Return [X, Y] of the center of cell containing provided text 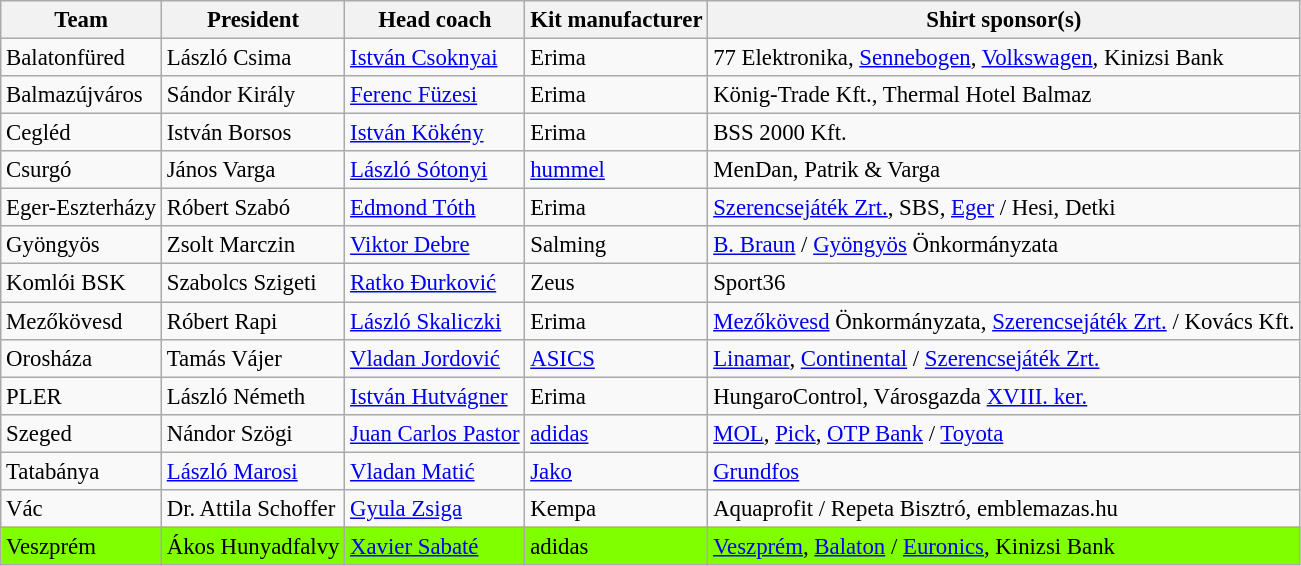
Ferenc Füzesi [435, 95]
Sándor Király [252, 95]
Veszprém [82, 546]
Tamás Vájer [252, 358]
Balmazújváros [82, 95]
Mezőkövesd Önkormányzata, Szerencsejáték Zrt. / Kovács Kft. [1004, 321]
Shirt sponsor(s) [1004, 20]
Sport36 [1004, 283]
König-Trade Kft., Thermal Hotel Balmaz [1004, 95]
Salming [616, 245]
Róbert Szabó [252, 208]
Zeus [616, 283]
Jako [616, 471]
B. Braun / Gyöngyös Önkormányzata [1004, 245]
Dr. Attila Schoffer [252, 509]
hummel [616, 170]
László Csima [252, 58]
ASICS [616, 358]
István Hutvágner [435, 396]
Ákos Hunyadfalvy [252, 546]
Szeged [82, 433]
BSS 2000 Kft. [1004, 133]
Edmond Tóth [435, 208]
Gyöngyös [82, 245]
László Sótonyi [435, 170]
Vác [82, 509]
Xavier Sabaté [435, 546]
Zsolt Marczin [252, 245]
Viktor Debre [435, 245]
Kempa [616, 509]
MenDan, Patrik & Varga [1004, 170]
István Csoknyai [435, 58]
Komlói BSK [82, 283]
Cegléd [82, 133]
Aquaprofit / Repeta Bisztró, emblemazas.hu [1004, 509]
Mezőkövesd [82, 321]
Szerencsejáték Zrt., SBS, Eger / Hesi, Detki [1004, 208]
Csurgó [82, 170]
Gyula Zsiga [435, 509]
Linamar, Continental / Szerencsejáték Zrt. [1004, 358]
Balatonfüred [82, 58]
László Marosi [252, 471]
Juan Carlos Pastor [435, 433]
János Varga [252, 170]
László Skaliczki [435, 321]
Veszprém, Balaton / Euronics, Kinizsi Bank [1004, 546]
István Kökény [435, 133]
Grundfos [1004, 471]
Kit manufacturer [616, 20]
Orosháza [82, 358]
Tatabánya [82, 471]
Nándor Szögi [252, 433]
Eger-Eszterházy [82, 208]
Ratko Đurković [435, 283]
President [252, 20]
MOL, Pick, OTP Bank / Toyota [1004, 433]
István Borsos [252, 133]
Vladan Matić [435, 471]
Head coach [435, 20]
PLER [82, 396]
Vladan Jordović [435, 358]
Szabolcs Szigeti [252, 283]
HungaroControl, Városgazda XVIII. ker. [1004, 396]
Team [82, 20]
Róbert Rapi [252, 321]
László Németh [252, 396]
77 Elektronika, Sennebogen, Volkswagen, Kinizsi Bank [1004, 58]
